From the cell containing the given text, extract its center point as (X, Y) coordinate. 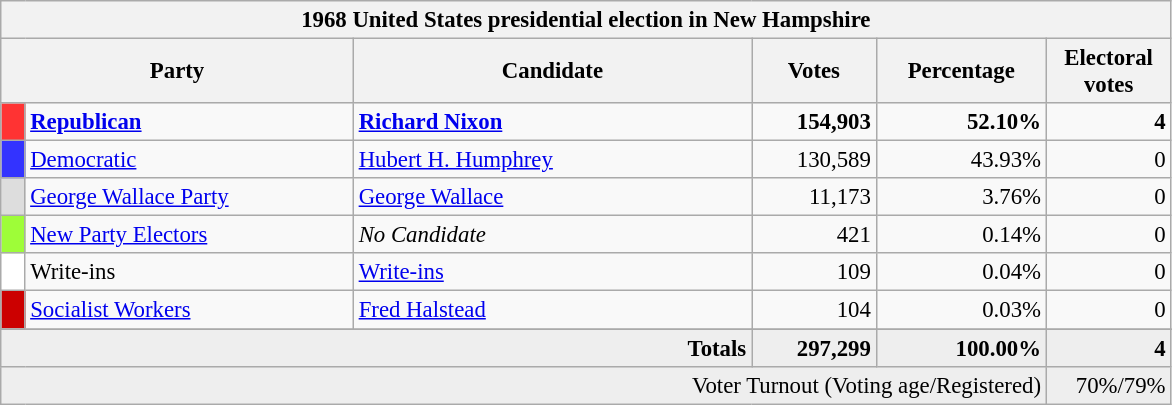
George Wallace Party (189, 197)
Republican (189, 122)
Candidate (552, 72)
George Wallace (552, 197)
Fred Halstead (552, 310)
421 (814, 235)
104 (814, 310)
1968 United States presidential election in New Hampshire (586, 20)
109 (814, 273)
No Candidate (552, 235)
43.93% (961, 160)
0.14% (961, 235)
70%/79% (1108, 385)
3.76% (961, 197)
52.10% (961, 122)
Socialist Workers (189, 310)
Richard Nixon (552, 122)
Democratic (189, 160)
0.04% (961, 273)
0.03% (961, 310)
130,589 (814, 160)
Percentage (961, 72)
Hubert H. Humphrey (552, 160)
Voter Turnout (Voting age/Registered) (524, 385)
Totals (376, 348)
11,173 (814, 197)
New Party Electors (189, 235)
100.00% (961, 348)
154,903 (814, 122)
Electoral votes (1108, 72)
Party (178, 72)
Votes (814, 72)
297,299 (814, 348)
